Provide the (X, Y) coordinate of the cell's center where the given text is located.  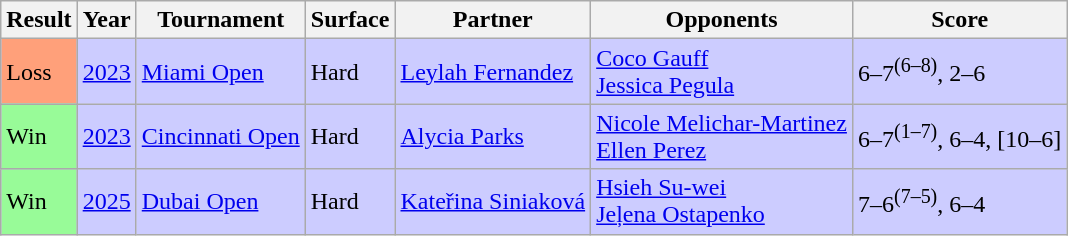
Partner (493, 20)
2025 (106, 202)
6–7(1–7), 6–4, [10–6] (959, 136)
Miami Open (220, 72)
6–7(6–8), 2–6 (959, 72)
Alycia Parks (493, 136)
Cincinnati Open (220, 136)
Leylah Fernandez (493, 72)
Hsieh Su-wei Jeļena Ostapenko (722, 202)
7–6(7–5), 6–4 (959, 202)
Year (106, 20)
Score (959, 20)
Result (39, 20)
Kateřina Siniaková (493, 202)
Dubai Open (220, 202)
Loss (39, 72)
Nicole Melichar-Martinez Ellen Perez (722, 136)
Surface (350, 20)
Tournament (220, 20)
Coco Gauff Jessica Pegula (722, 72)
Opponents (722, 20)
